Pinpoint the cell where the given text exists, returning its [x, y] midpoint coordinate. 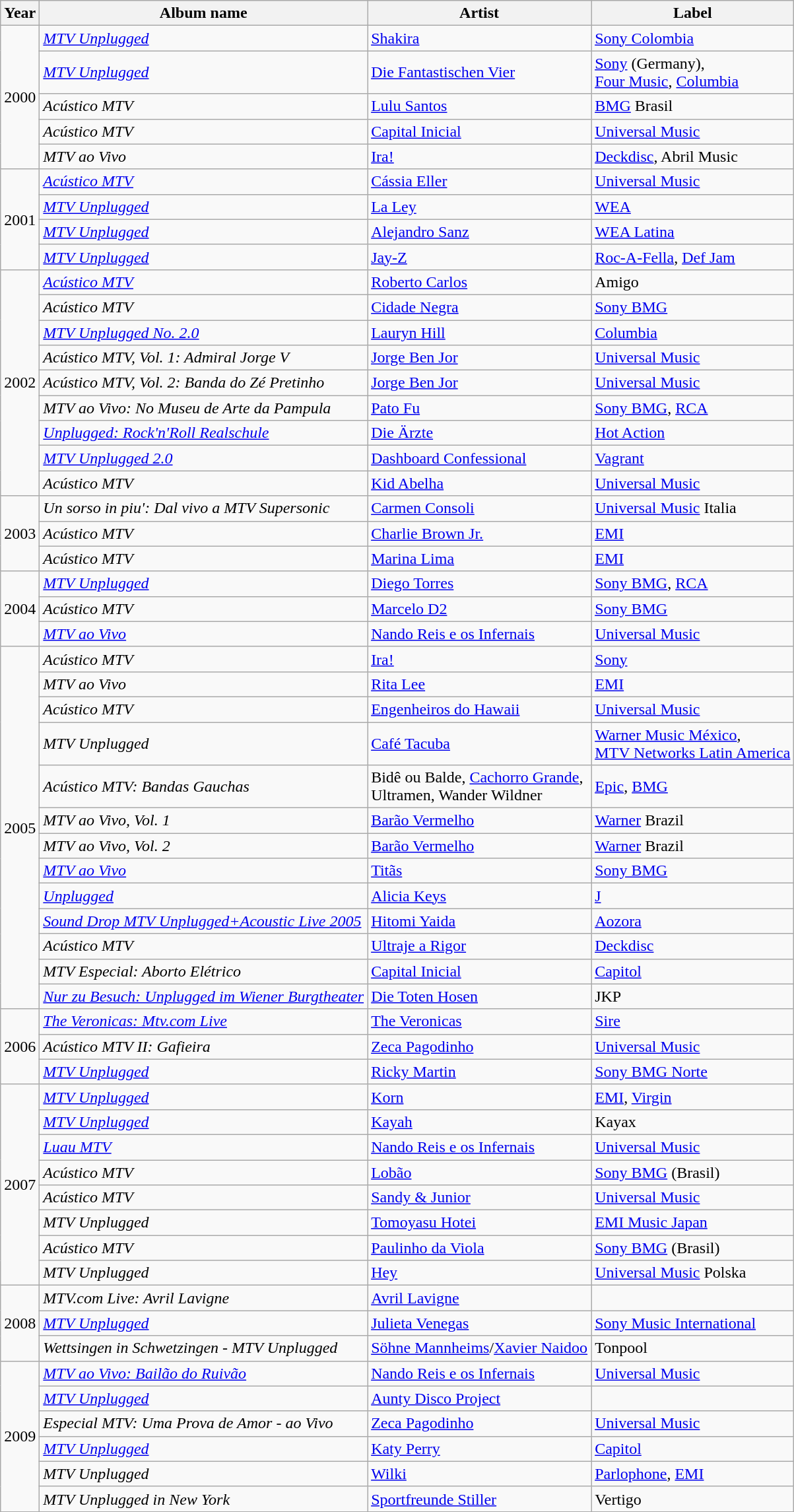
Katy Perry [479, 1449]
Aozora [693, 921]
Ricky Martin [479, 1072]
JKP [693, 996]
Warner Music México, MTV Networks Latin America [693, 743]
2007 [20, 1185]
Bidê ou Balde, Cachorro Grande,Ultramen, Wander Wildner [479, 787]
Sire [693, 1021]
Alicia Keys [479, 896]
2001 [20, 219]
Sportfreunde Stiller [479, 1499]
Unplugged [203, 896]
MTV.com Live: Avril Lavigne [203, 1298]
Especial MTV: Uma Prova de Amor - ao Vivo [203, 1424]
Die Ärzte [479, 433]
Marina Lima [479, 559]
Kid Abelha [479, 483]
MTV ao Vivo, Vol. 1 [203, 821]
BMG Brasil [693, 106]
2000 [20, 98]
Deckdisc, Abril Music [693, 156]
Alejandro Sanz [479, 232]
Kayax [693, 1122]
MTV Especial: Aborto Elétrico [203, 971]
Artist [479, 13]
Un sorso in piu': Dal vivo a MTV Supersonic [203, 508]
MTV ao Vivo, Vol. 2 [203, 846]
Rita Lee [479, 684]
J [693, 896]
Die Fantastischen Vier [479, 73]
Cidade Negra [479, 307]
Titãs [479, 871]
MTV Unplugged 2.0 [203, 458]
Hey [479, 1273]
Vagrant [693, 458]
Parlophone, EMI [693, 1474]
Diego Torres [479, 584]
EMI, Virgin [693, 1097]
Pato Fu [479, 408]
Sony (Germany), Four Music, Columbia [693, 73]
Dashboard Confessional [479, 458]
Kayah [479, 1122]
Sandy & Junior [479, 1198]
Acústico MTV II: Gafieira [203, 1047]
Tomoyasu Hotei [479, 1223]
2002 [20, 383]
Deckdisc [693, 946]
2009 [20, 1436]
Paulinho da Viola [479, 1248]
Acústico MTV, Vol. 2: Banda do Zé Pretinho [203, 383]
Acústico MTV, Vol. 1: Admiral Jorge V [203, 358]
Avril Lavigne [479, 1298]
Aunty Disco Project [479, 1398]
Hot Action [693, 433]
WEA [693, 207]
Café Tacuba [479, 743]
Engenheiros do Hawaii [479, 709]
Cássia Eller [479, 182]
The Veronicas: Mtv.com Live [203, 1021]
Lauryn Hill [479, 332]
Year [20, 13]
Roc-A-Fella, Def Jam [693, 257]
Wilki [479, 1474]
Julieta Venegas [479, 1323]
The Veronicas [479, 1021]
Wettsingen in Schwetzingen - MTV Unplugged [203, 1348]
Die Toten Hosen [479, 996]
Epic, BMG [693, 787]
Hitomi Yaida [479, 921]
Korn [479, 1097]
2004 [20, 609]
Carmen Consoli [479, 508]
Album name [203, 13]
WEA Latina [693, 232]
Label [693, 13]
2003 [20, 533]
Acústico MTV: Bandas Gauchas [203, 787]
Universal Music Polska [693, 1273]
Vertigo [693, 1499]
Lulu Santos [479, 106]
Luau MTV [203, 1147]
Jay-Z [479, 257]
MTV ao Vivo: No Museu de Arte da Pampula [203, 408]
MTV Unplugged in New York [203, 1499]
EMI Music Japan [693, 1223]
La Ley [479, 207]
MTV ao Vivo: Bailão do Ruivão [203, 1373]
Unplugged: Rock'n'Roll Realschule [203, 433]
Sony [693, 659]
Ultraje a Rigor [479, 946]
Lobão [479, 1172]
Sony Colombia [693, 38]
MTV Unplugged No. 2.0 [203, 332]
2006 [20, 1047]
Sony Music International [693, 1323]
Charlie Brown Jr. [479, 533]
Roberto Carlos [479, 282]
Sony BMG Norte [693, 1072]
Marcelo D2 [479, 609]
Shakira [479, 38]
Nur zu Besuch: Unplugged im Wiener Burgtheater [203, 996]
Tonpool [693, 1348]
2008 [20, 1323]
Columbia [693, 332]
2005 [20, 828]
Söhne Mannheims/Xavier Naidoo [479, 1348]
Sound Drop MTV Unplugged+Acoustic Live 2005 [203, 921]
Amigo [693, 282]
Universal Music Italia [693, 508]
